Find where the given text appears and provide that cell's center as [X, Y] coordinate. 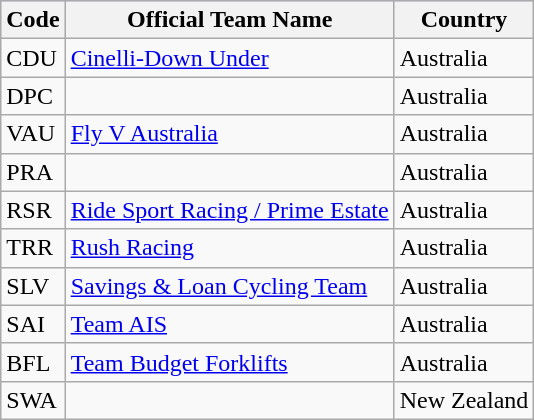
RSR [33, 210]
Ride Sport Racing / Prime Estate [230, 210]
Team AIS [230, 324]
New Zealand [464, 400]
SAI [33, 324]
TRR [33, 248]
Official Team Name [230, 20]
Savings & Loan Cycling Team [230, 286]
PRA [33, 172]
Country [464, 20]
SWA [33, 400]
BFL [33, 362]
Code [33, 20]
Fly V Australia [230, 134]
DPC [33, 96]
CDU [33, 58]
Rush Racing [230, 248]
VAU [33, 134]
Cinelli-Down Under [230, 58]
SLV [33, 286]
Team Budget Forklifts [230, 362]
